Return the [x, y] coordinate for the center point of the cell that contains the specified text.  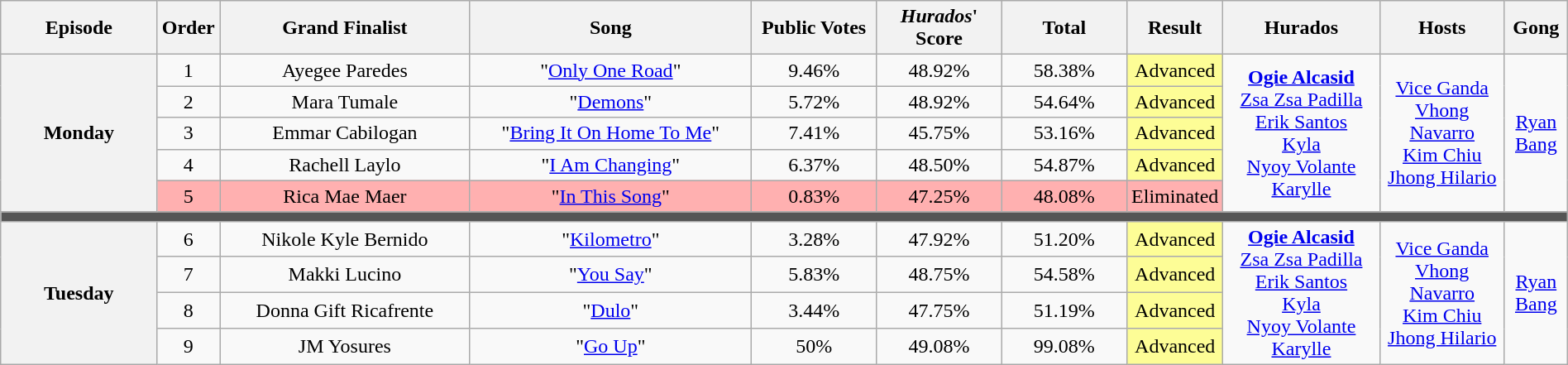
Episode [79, 28]
6 [189, 238]
Hurados [1302, 28]
4 [189, 165]
48.50% [939, 165]
99.08% [1064, 346]
Gong [1536, 28]
"In This Song" [610, 196]
Hurados' Score [939, 28]
47.75% [939, 311]
"Only One Road" [610, 70]
54.58% [1064, 275]
Makki Lucino [346, 275]
0.83% [814, 196]
58.38% [1064, 70]
2 [189, 102]
8 [189, 311]
3.28% [814, 238]
"Demons" [610, 102]
"Kilometro" [610, 238]
Tuesday [79, 293]
Hosts [1442, 28]
Eliminated [1175, 196]
"Dulo" [610, 311]
Rica Mae Maer [346, 196]
Ayegee Paredes [346, 70]
5 [189, 196]
51.20% [1064, 238]
Nikole Kyle Bernido [346, 238]
51.19% [1064, 311]
49.08% [939, 346]
47.92% [939, 238]
45.75% [939, 133]
Total [1064, 28]
Grand Finalist [346, 28]
Rachell Laylo [346, 165]
1 [189, 70]
7.41% [814, 133]
9 [189, 346]
Order [189, 28]
Song [610, 28]
50% [814, 346]
48.75% [939, 275]
53.16% [1064, 133]
JM Yosures [346, 346]
54.64% [1064, 102]
6.37% [814, 165]
9.46% [814, 70]
3 [189, 133]
Donna Gift Ricafrente [346, 311]
Result [1175, 28]
5.72% [814, 102]
7 [189, 275]
5.83% [814, 275]
Mara Tumale [346, 102]
48.08% [1064, 196]
"I Am Changing" [610, 165]
"Bring It On Home To Me" [610, 133]
"Go Up" [610, 346]
Public Votes [814, 28]
Emmar Cabilogan [346, 133]
3.44% [814, 311]
47.25% [939, 196]
Monday [79, 133]
54.87% [1064, 165]
"You Say" [610, 275]
